Pinpoint the cell where the given text exists, returning its [x, y] midpoint coordinate. 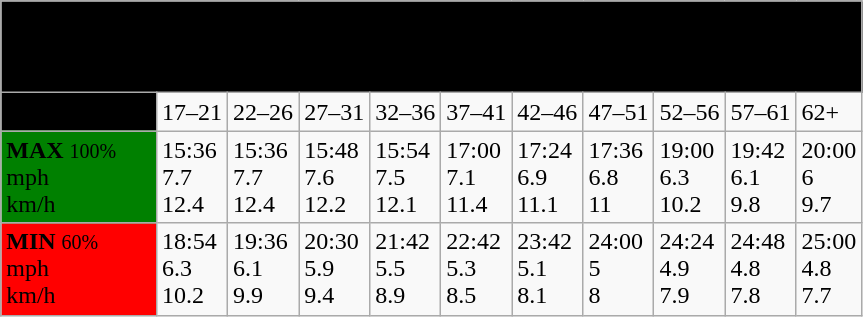
AGE GROUP [79, 112]
24:0058 [618, 269]
15:547.512.1 [406, 177]
17:246.911.1 [548, 177]
21:425.58.9 [406, 269]
24:484.87.8 [760, 269]
32–36 [406, 112]
42–46 [548, 112]
17:007.111.4 [476, 177]
20:0069.7 [829, 177]
37–41 [476, 112]
22–26 [264, 112]
62+ [829, 112]
52–56 [690, 112]
57–61 [760, 112]
27–31 [334, 112]
24:244.97.9 [690, 269]
19:006.310.2 [690, 177]
47–51 [618, 112]
15:487.612.2 [334, 177]
25:004.87.7 [829, 269]
19:426.19.8 [760, 177]
MAX 100%mphkm/h [79, 177]
MIN 60%mphkm/h [79, 269]
17–21 [192, 112]
17:366.811 [618, 177]
20:305.99.4 [334, 269]
23:425.18.1 [548, 269]
18:546.310.2 [192, 269]
22:425.38.5 [476, 269]
19:366.19.9 [264, 269]
2-MILE RUN (3.2 km)FEMALE(time; average speed: mph / km/h) [432, 47]
